Output the (x, y) coordinate of the center of the cell containing the given text.  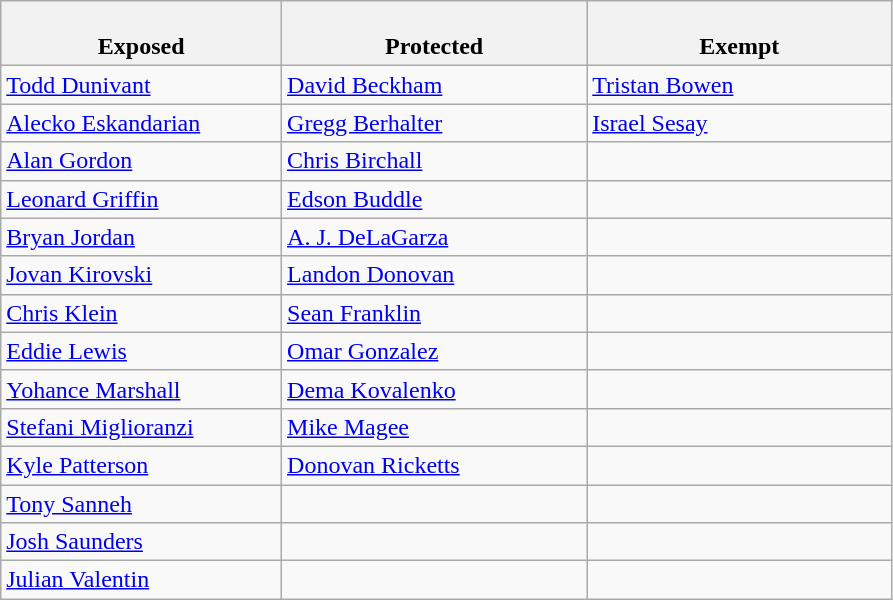
Exposed (142, 34)
Omar Gonzalez (434, 351)
Bryan Jordan (142, 237)
Josh Saunders (142, 542)
Yohance Marshall (142, 389)
Protected (434, 34)
Gregg Berhalter (434, 123)
Stefani Miglioranzi (142, 427)
Chris Birchall (434, 161)
David Beckham (434, 85)
Alecko Eskandarian (142, 123)
Edson Buddle (434, 199)
Landon Donovan (434, 275)
Sean Franklin (434, 313)
Dema Kovalenko (434, 389)
Jovan Kirovski (142, 275)
Israel Sesay (740, 123)
Tony Sanneh (142, 503)
Alan Gordon (142, 161)
A. J. DeLaGarza (434, 237)
Todd Dunivant (142, 85)
Donovan Ricketts (434, 465)
Julian Valentin (142, 580)
Mike Magee (434, 427)
Eddie Lewis (142, 351)
Kyle Patterson (142, 465)
Leonard Griffin (142, 199)
Tristan Bowen (740, 85)
Chris Klein (142, 313)
Exempt (740, 34)
